Determine the [x, y] coordinate at the center of the cell enclosing the given text.  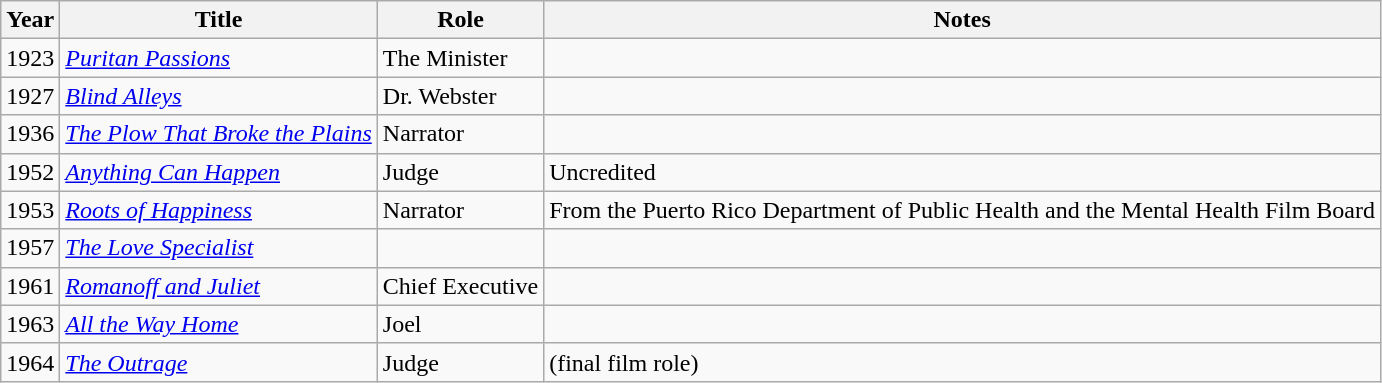
1927 [30, 96]
Dr. Webster [460, 96]
Blind Alleys [218, 96]
Notes [962, 20]
The Plow That Broke the Plains [218, 134]
The Minister [460, 58]
1961 [30, 286]
1957 [30, 248]
(final film role) [962, 362]
Uncredited [962, 172]
Puritan Passions [218, 58]
From the Puerto Rico Department of Public Health and the Mental Health Film Board [962, 210]
Anything Can Happen [218, 172]
Chief Executive [460, 286]
The Love Specialist [218, 248]
The Outrage [218, 362]
1963 [30, 324]
1923 [30, 58]
All the Way Home [218, 324]
Role [460, 20]
Title [218, 20]
1964 [30, 362]
Year [30, 20]
1936 [30, 134]
1952 [30, 172]
1953 [30, 210]
Roots of Happiness [218, 210]
Joel [460, 324]
Romanoff and Juliet [218, 286]
